Return (X, Y) of the center of cell containing provided text 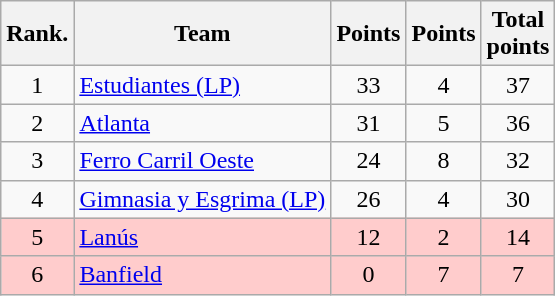
31 (368, 123)
Estudiantes (LP) (202, 85)
Rank. (38, 34)
3 (38, 161)
Atlanta (202, 123)
24 (368, 161)
36 (518, 123)
32 (518, 161)
Total points (518, 34)
26 (368, 199)
37 (518, 85)
Banfield (202, 275)
Lanús (202, 237)
0 (368, 275)
33 (368, 85)
8 (444, 161)
Ferro Carril Oeste (202, 161)
12 (368, 237)
6 (38, 275)
Team (202, 34)
Gimnasia y Esgrima (LP) (202, 199)
1 (38, 85)
14 (518, 237)
30 (518, 199)
